Output the [X, Y] coordinate of the center of the cell containing the given text.  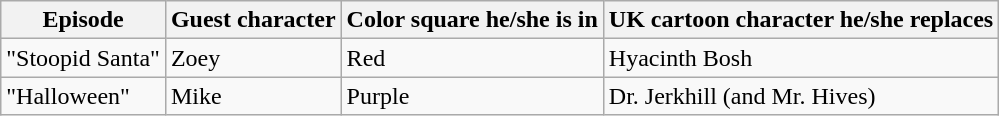
Color square he/she is in [472, 20]
UK cartoon character he/she replaces [800, 20]
Zoey [253, 58]
Dr. Jerkhill (and Mr. Hives) [800, 96]
Episode [84, 20]
"Halloween" [84, 96]
Purple [472, 96]
Guest character [253, 20]
Red [472, 58]
"Stoopid Santa" [84, 58]
Hyacinth Bosh [800, 58]
Mike [253, 96]
